Identify which cell holds the provided text, then report its [X, Y] central coordinate. 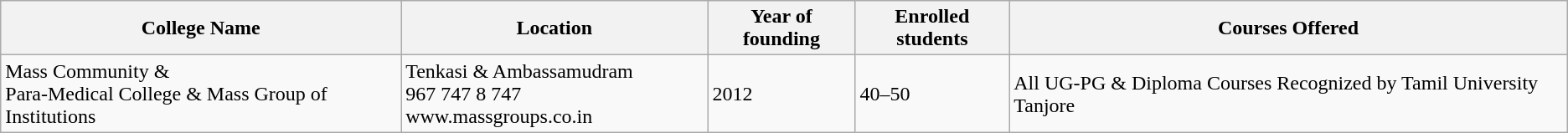
Year of founding [781, 28]
College Name [201, 28]
2012 [781, 94]
Mass Community &Para-Medical College & Mass Group of Institutions [201, 94]
Tenkasi & Ambassamudram967 747 8 747 www.massgroups.co.in [554, 94]
Courses Offered [1288, 28]
40–50 [932, 94]
Location [554, 28]
Enrolled students [932, 28]
All UG-PG & Diploma Courses Recognized by Tamil University Tanjore [1288, 94]
